Determine the (X, Y) coordinate at the center of the cell enclosing the given text.  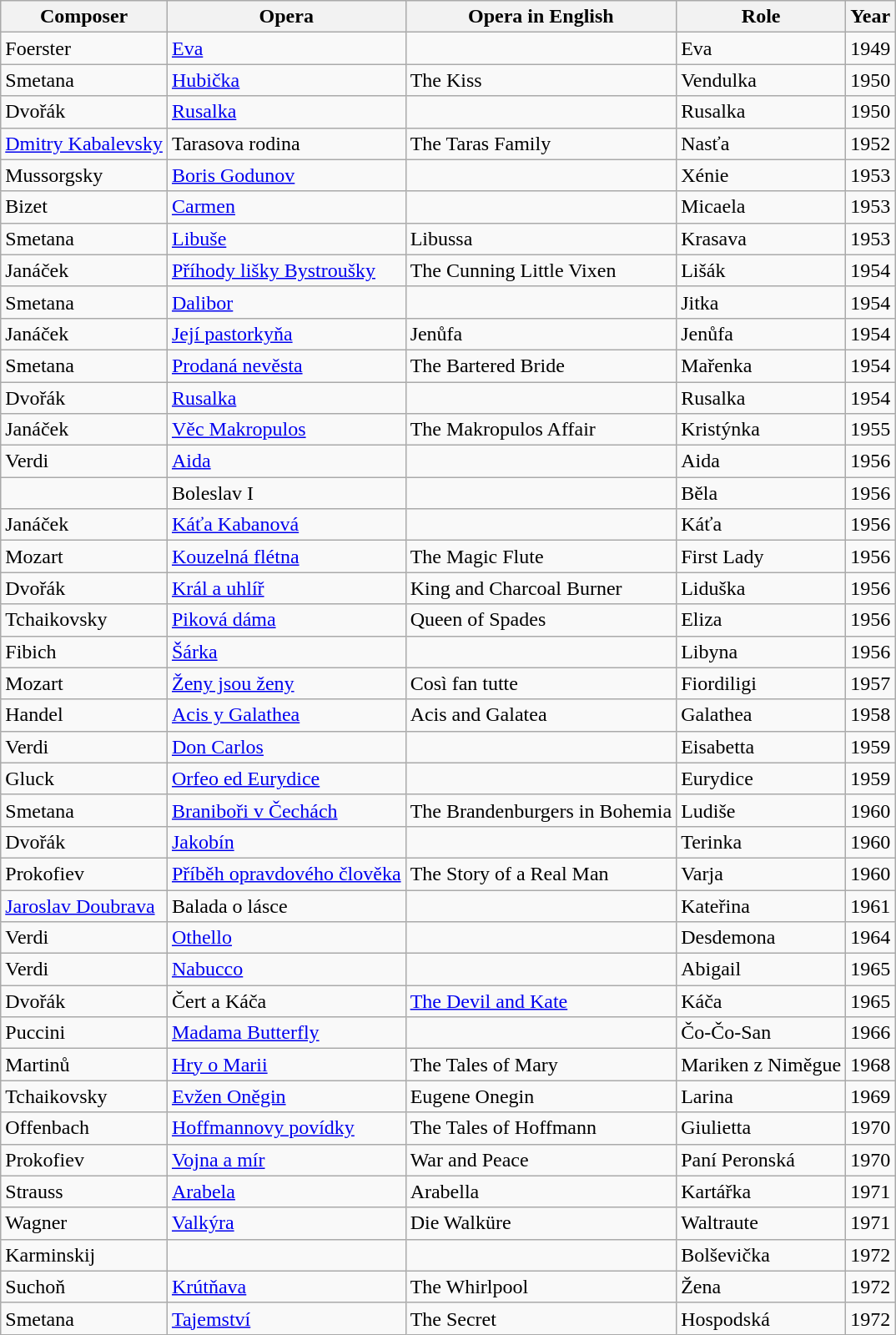
Arabela (286, 1191)
Boleslav I (286, 493)
War and Peace (541, 1160)
Gluck (84, 778)
The Magic Flute (541, 557)
Její pastorkyňa (286, 334)
Běla (761, 493)
1961 (871, 905)
Libuše (286, 239)
The Tales of Hoffmann (541, 1128)
Čert a Káča (286, 1001)
Fiordiligi (761, 683)
Queen of Spades (541, 620)
Carmen (286, 207)
Wagner (84, 1223)
Martinů (84, 1065)
1949 (871, 48)
Ludiše (761, 810)
Xénie (761, 175)
Eisabetta (761, 747)
Così fan tutte (541, 683)
Vojna a mír (286, 1160)
Orfeo ed Eurydice (286, 778)
Don Carlos (286, 747)
Othello (286, 938)
Abigail (761, 970)
Larina (761, 1096)
Terinka (761, 842)
Krútňava (286, 1287)
Strauss (84, 1191)
Acis y Galathea (286, 715)
Nasťa (761, 144)
Vendulka (761, 80)
Madama Butterfly (286, 1033)
Libussa (541, 239)
Piková dáma (286, 620)
Desdemona (761, 938)
Acis and Galatea (541, 715)
Composer (84, 17)
1969 (871, 1096)
Hospodská (761, 1318)
The Bartered Bride (541, 365)
1957 (871, 683)
Nabucco (286, 970)
Hubička (286, 80)
First Lady (761, 557)
Mariken z Niměgue (761, 1065)
Bolševička (761, 1255)
The Kiss (541, 80)
Káťa (761, 525)
Libyna (761, 652)
Mařenka (761, 365)
Handel (84, 715)
1955 (871, 430)
Káča (761, 1001)
The Story of a Real Man (541, 874)
The Brandenburgers in Bohemia (541, 810)
Příhody lišky Bystroušky (286, 270)
Kouzelná flétna (286, 557)
Hry o Marii (286, 1065)
Fibich (84, 652)
Prodaná nevěsta (286, 365)
Opera (286, 17)
Arabella (541, 1191)
Eliza (761, 620)
Jakobín (286, 842)
Lišák (761, 270)
Žena (761, 1287)
Die Walküre (541, 1223)
Balada o lásce (286, 905)
Jaroslav Doubrava (84, 905)
Kartářka (761, 1191)
Příběh opravdového člověka (286, 874)
Věc Makropulos (286, 430)
Suchoň (84, 1287)
Eugene Onegin (541, 1096)
Valkýra (286, 1223)
1958 (871, 715)
Offenbach (84, 1128)
1964 (871, 938)
The Makropulos Affair (541, 430)
Káťa Kabanová (286, 525)
Eurydice (761, 778)
The Taras Family (541, 144)
Král a uhlíř (286, 588)
The Cunning Little Vixen (541, 270)
Jitka (761, 302)
Opera in English (541, 17)
The Devil and Kate (541, 1001)
Galathea (761, 715)
Paní Peronská (761, 1160)
Ženy jsou ženy (286, 683)
Šárka (286, 652)
1968 (871, 1065)
Micaela (761, 207)
Kateřina (761, 905)
Tarasova rodina (286, 144)
Dalibor (286, 302)
The Whirlpool (541, 1287)
Tajemství (286, 1318)
Year (871, 17)
Krasava (761, 239)
Waltraute (761, 1223)
Role (761, 17)
Bizet (84, 207)
The Tales of Mary (541, 1065)
The Secret (541, 1318)
1952 (871, 144)
Čo-Čo-San (761, 1033)
Varja (761, 874)
Kristýnka (761, 430)
Boris Godunov (286, 175)
Giulietta (761, 1128)
1966 (871, 1033)
Mussorgsky (84, 175)
Evžen Oněgin (286, 1096)
Foerster (84, 48)
Liduška (761, 588)
Braniboři v Čechách (286, 810)
Hoffmannovy povídky (286, 1128)
Dmitry Kabalevsky (84, 144)
Karminskij (84, 1255)
Puccini (84, 1033)
King and Charcoal Burner (541, 588)
